Determine the [X, Y] coordinate at the center of the cell enclosing the given text.  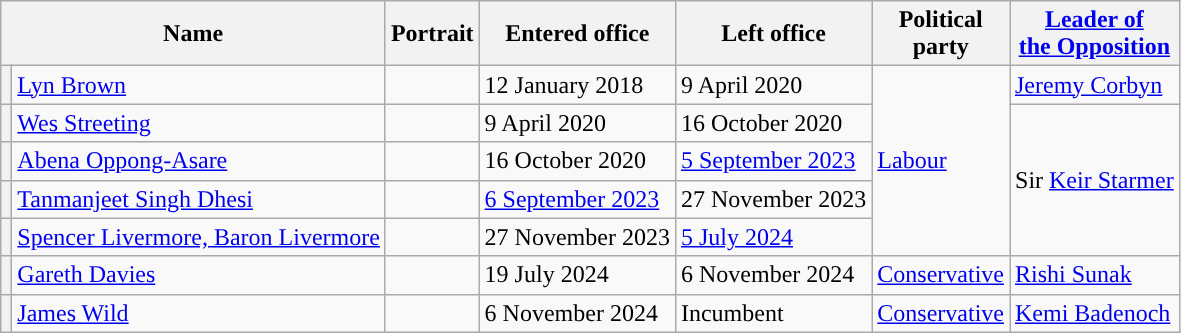
Lyn Brown [199, 85]
Gareth Davies [199, 275]
Name [194, 34]
Entered office [577, 34]
Kemi Badenoch [1095, 313]
Spencer Livermore, Baron Livermore [199, 237]
Incumbent [773, 313]
Abena Oppong-Asare [199, 161]
5 July 2024 [773, 237]
19 July 2024 [577, 275]
12 January 2018 [577, 85]
Tanmanjeet Singh Dhesi [199, 199]
Sir Keir Starmer [1095, 180]
Jeremy Corbyn [1095, 85]
Wes Streeting [199, 123]
6 September 2023 [577, 199]
Political party [941, 34]
5 September 2023 [773, 161]
Rishi Sunak [1095, 275]
James Wild [199, 313]
Labour [941, 161]
Portrait [432, 34]
Leader ofthe Opposition [1095, 34]
Left office [773, 34]
